Search for the cell housing the specified text and yield its (X, Y) center coordinate. 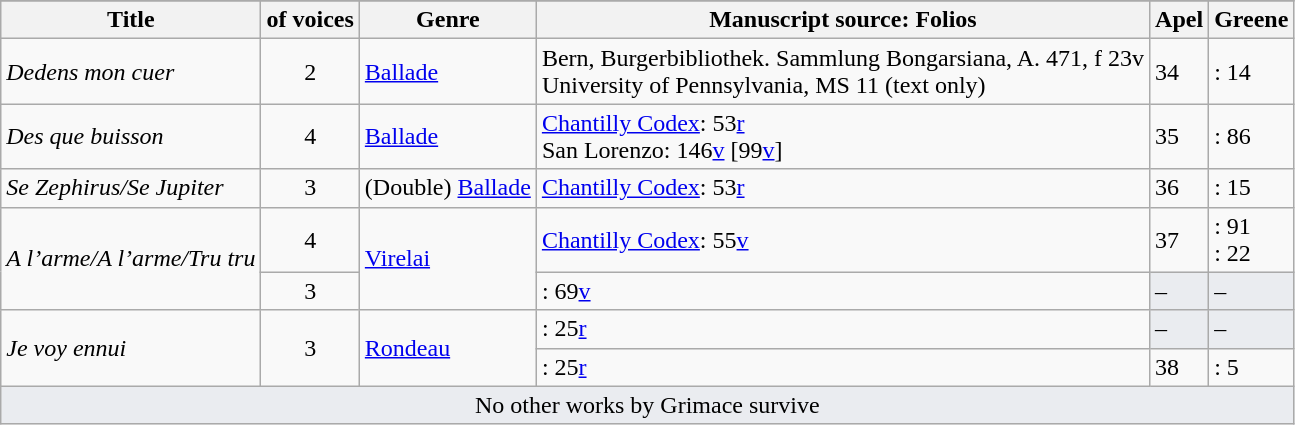
Des que buisson (131, 136)
Dedens mon cuer (131, 72)
35 (1180, 136)
Title (131, 20)
Se Zephirus/Se Jupiter (131, 188)
: 91 : 22 (1252, 240)
Apel (1180, 20)
2 (310, 72)
of voices (310, 20)
Genre (448, 20)
Rondeau (448, 348)
Chantilly Codex: 53r (842, 188)
Greene (1252, 20)
Bern, Burgerbibliothek. Sammlung Bongarsiana, A. 471, f 23vUniversity of Pennsylvania, MS 11 (text only) (842, 72)
Chantilly Codex: 55v (842, 240)
Manuscript source: Folios (842, 20)
A l’arme/A l’arme/Tru tru (131, 258)
36 (1180, 188)
: 69v (842, 291)
: 5 (1252, 367)
(Double) Ballade (448, 188)
Je voy ennui (131, 348)
No other works by Grimace survive (648, 405)
Virelai (448, 258)
: 15 (1252, 188)
: 86 (1252, 136)
34 (1180, 72)
: 14 (1252, 72)
Chantilly Codex: 53rSan Lorenzo: 146v [99v] (842, 136)
38 (1180, 367)
37 (1180, 240)
